Return (X, Y) of the center of cell containing provided text 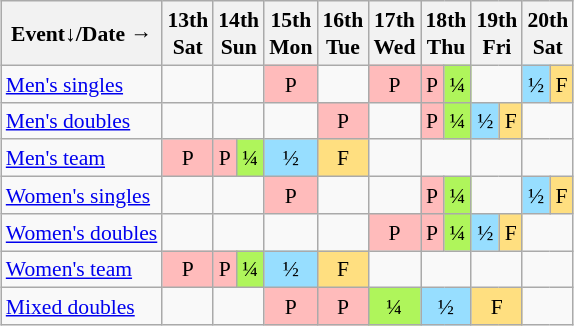
20thSat (548, 33)
19thFri (496, 33)
Men's singles (82, 84)
Men's doubles (82, 120)
17thWed (394, 33)
Women's team (82, 268)
18thThu (446, 33)
Women's doubles (82, 232)
Men's team (82, 158)
16thTue (342, 33)
Mixed doubles (82, 306)
Event↓/Date → (82, 33)
13thSat (188, 33)
15thMon (290, 33)
Women's singles (82, 194)
14thSun (238, 33)
